Extract the (x, y) coordinate from the center of the cell holding the provided text.  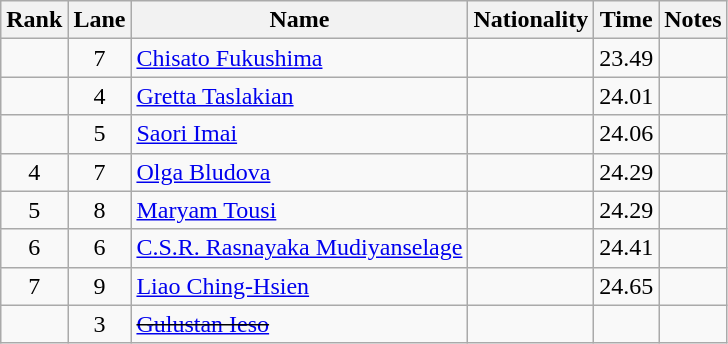
Liao Ching-Hsien (300, 286)
23.49 (626, 58)
Time (626, 20)
Saori Imai (300, 134)
Notes (693, 20)
Gretta Taslakian (300, 96)
24.65 (626, 286)
9 (100, 286)
Olga Bludova (300, 172)
Nationality (531, 20)
C.S.R. Rasnayaka Mudiyanselage (300, 248)
Rank (34, 20)
Lane (100, 20)
24.41 (626, 248)
8 (100, 210)
Chisato Fukushima (300, 58)
Name (300, 20)
24.01 (626, 96)
Gulustan Ieso (300, 324)
24.06 (626, 134)
Maryam Tousi (300, 210)
3 (100, 324)
